Locate the cell with the specified text and output its (x, y) center coordinate. 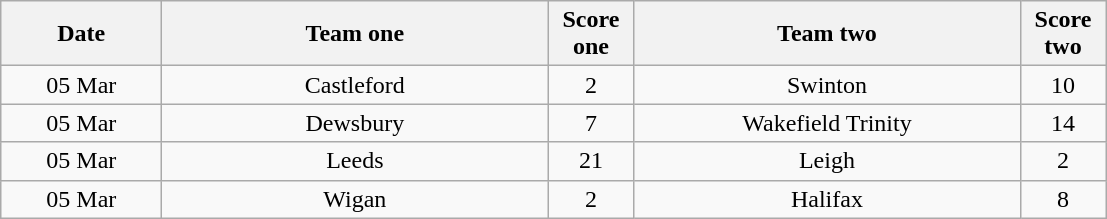
Wakefield Trinity (827, 123)
Team one (355, 34)
Dewsbury (355, 123)
Halifax (827, 199)
Score two (1063, 34)
Castleford (355, 85)
Leeds (355, 161)
7 (591, 123)
Swinton (827, 85)
8 (1063, 199)
Leigh (827, 161)
21 (591, 161)
Date (82, 34)
Wigan (355, 199)
10 (1063, 85)
14 (1063, 123)
Team two (827, 34)
Score one (591, 34)
